Extract the (X, Y) coordinate from the center of the cell holding the provided text.  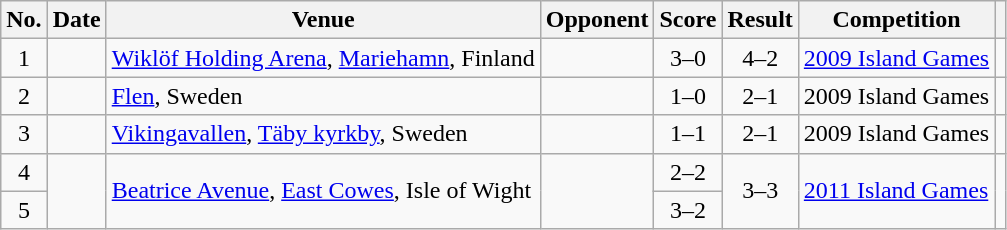
Opponent (597, 20)
2011 Island Games (896, 191)
5 (24, 210)
Result (760, 20)
Venue (323, 20)
3–0 (688, 58)
3 (24, 134)
No. (24, 20)
Wiklöf Holding Arena, Mariehamn, Finland (323, 58)
Beatrice Avenue, East Cowes, Isle of Wight (323, 191)
Competition (896, 20)
2 (24, 96)
4–2 (760, 58)
Score (688, 20)
Vikingavallen, Täby kyrkby, Sweden (323, 134)
Flen, Sweden (323, 96)
1–0 (688, 96)
1 (24, 58)
1–1 (688, 134)
3–2 (688, 210)
2–2 (688, 172)
4 (24, 172)
3–3 (760, 191)
Date (76, 20)
